Extract the [x, y] coordinate from the center of the cell holding the provided text.  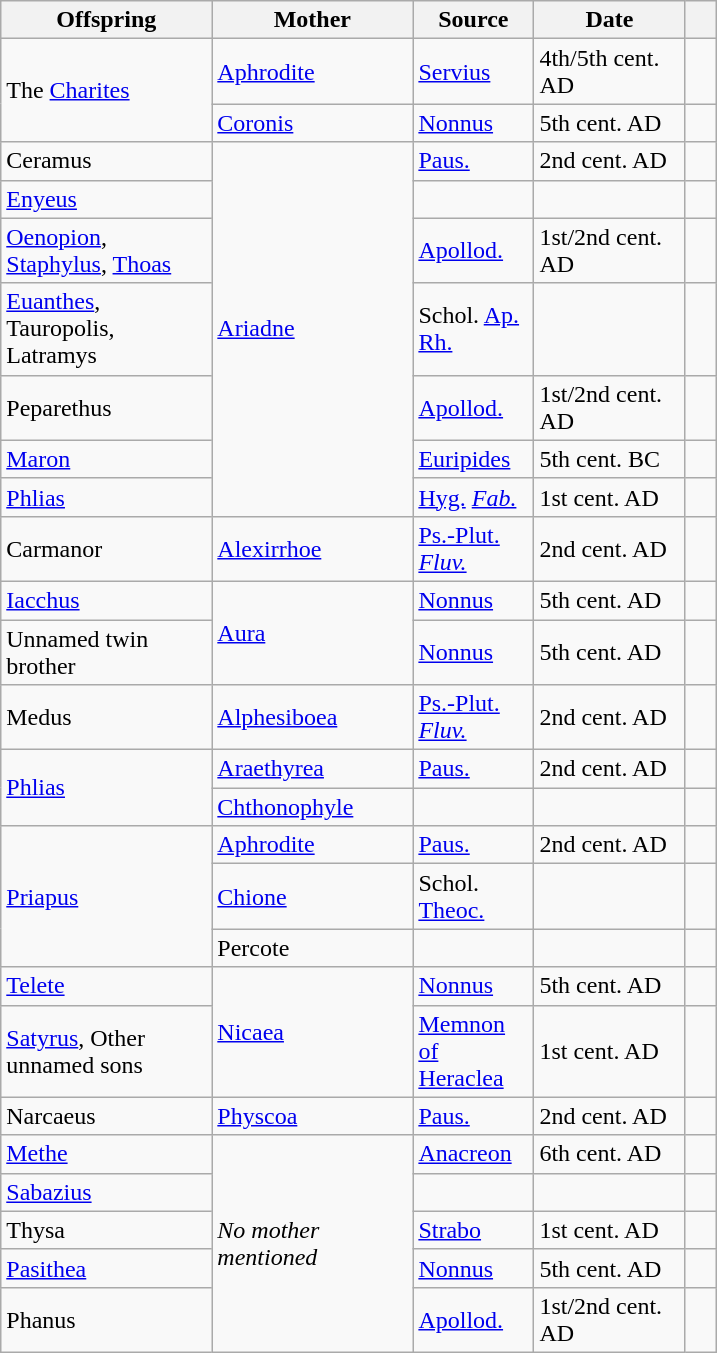
Chione [312, 896]
6th cent. AD [610, 1154]
Sabazius [106, 1192]
Chthonophyle [312, 807]
Araethyrea [312, 769]
Schol. Ap. Rh. [474, 329]
Nicaea [312, 1032]
Iacchus [106, 600]
Oenopion, Staphylus, Thoas [106, 250]
4th/5th cent. AD [610, 72]
The Charites [106, 90]
Phanus [106, 1320]
Physcoa [312, 1116]
Euanthes, Tauropolis, Latramys [106, 329]
Pasithea [106, 1268]
5th cent. BC [610, 459]
Offspring [106, 20]
Source [474, 20]
Priapus [106, 896]
Enyeus [106, 199]
Servius [474, 72]
Memnon of Heraclea [474, 1051]
Telete [106, 986]
Peparethus [106, 408]
No mother mentioned [312, 1244]
Unnamed twin brother [106, 652]
Strabo [474, 1230]
Aura [312, 632]
Date [610, 20]
Percote [312, 948]
Euripides [474, 459]
Ceramus [106, 161]
Coronis [312, 123]
Carmanor [106, 548]
Methe [106, 1154]
Mother [312, 20]
Satyrus, Other unnamed sons [106, 1051]
Narcaeus [106, 1116]
Thysa [106, 1230]
Medus [106, 718]
Alphesiboea [312, 718]
Alexirrhoe [312, 548]
Schol. Theoc. [474, 896]
Ariadne [312, 329]
Hyg. Fab. [474, 497]
Maron [106, 459]
Anacreon [474, 1154]
